Search for the cell housing the specified text and yield its (x, y) center coordinate. 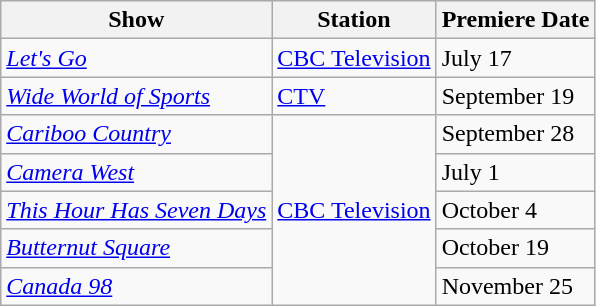
October 19 (516, 248)
Camera West (136, 172)
July 1 (516, 172)
This Hour Has Seven Days (136, 210)
Show (136, 20)
CTV (354, 96)
Butternut Square (136, 248)
Let's Go (136, 58)
September 19 (516, 96)
July 17 (516, 58)
October 4 (516, 210)
Station (354, 20)
Cariboo Country (136, 134)
November 25 (516, 286)
September 28 (516, 134)
Canada 98 (136, 286)
Wide World of Sports (136, 96)
Premiere Date (516, 20)
